Capture the cell that displays the provided text and extract its [X, Y] central coordinate. 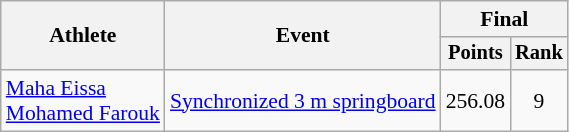
Maha Eissa Mohamed Farouk [83, 100]
Event [303, 36]
Final [504, 19]
Points [476, 54]
Rank [539, 54]
9 [539, 100]
256.08 [476, 100]
Synchronized 3 m springboard [303, 100]
Athlete [83, 36]
